Find where the given text appears and provide that cell's center as (X, Y) coordinate. 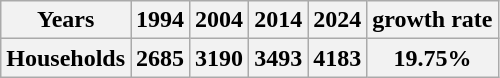
Households (66, 58)
19.75% (432, 58)
2014 (278, 20)
3190 (220, 58)
growth rate (432, 20)
2685 (160, 58)
3493 (278, 58)
4183 (338, 58)
Years (66, 20)
2024 (338, 20)
2004 (220, 20)
1994 (160, 20)
